Find where the given text appears and provide that cell's center as [x, y] coordinate. 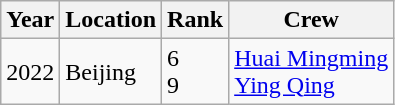
69 [196, 72]
Beijing [111, 72]
Rank [196, 20]
Crew [312, 20]
Location [111, 20]
2022 [30, 72]
Huai MingmingYing Qing [312, 72]
Year [30, 20]
